Scan for the cell matching the given text and deliver its (X, Y) coordinate at center. 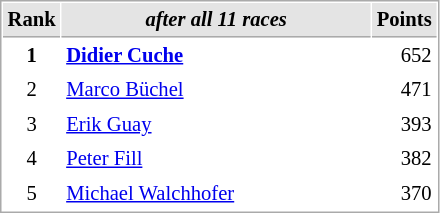
4 (32, 158)
3 (32, 124)
after all 11 races (216, 20)
393 (404, 124)
382 (404, 158)
Erik Guay (216, 124)
Didier Cuche (216, 56)
Points (404, 20)
Peter Fill (216, 158)
Marco Büchel (216, 90)
5 (32, 194)
1 (32, 56)
652 (404, 56)
Rank (32, 20)
Michael Walchhofer (216, 194)
370 (404, 194)
2 (32, 90)
471 (404, 90)
